Search for the cell housing the specified text and yield its [x, y] center coordinate. 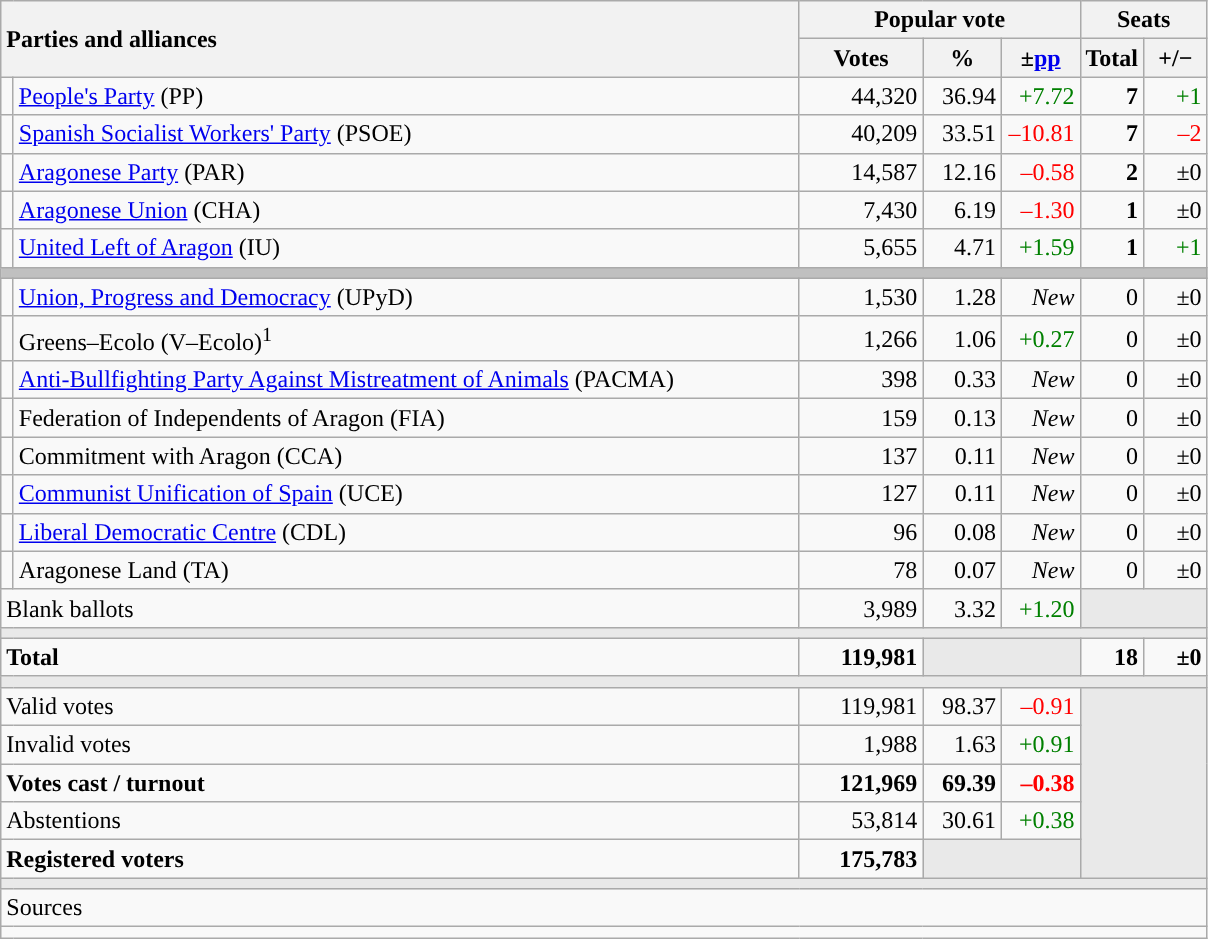
175,783 [861, 859]
Communist Unification of Spain (UCE) [406, 494]
Valid votes [400, 706]
1.06 [962, 338]
5,655 [861, 248]
1.63 [962, 745]
+0.27 [1040, 338]
Registered voters [400, 859]
Liberal Democratic Centre (CDL) [406, 532]
Parties and alliances [400, 39]
40,209 [861, 134]
Union, Progress and Democracy (UPyD) [406, 297]
44,320 [861, 96]
–0.58 [1040, 172]
2 [1112, 172]
+1.20 [1040, 608]
4.71 [962, 248]
137 [861, 456]
–0.91 [1040, 706]
Anti-Bullfighting Party Against Mistreatment of Animals (PACMA) [406, 380]
+0.38 [1040, 821]
Federation of Independents of Aragon (FIA) [406, 418]
Votes cast / turnout [400, 783]
0.33 [962, 380]
+/− [1176, 58]
96 [861, 532]
Spanish Socialist Workers' Party (PSOE) [406, 134]
127 [861, 494]
12.16 [962, 172]
–10.81 [1040, 134]
–1.30 [1040, 210]
±pp [1040, 58]
Aragonese Union (CHA) [406, 210]
14,587 [861, 172]
33.51 [962, 134]
30.61 [962, 821]
+0.91 [1040, 745]
121,969 [861, 783]
1,988 [861, 745]
18 [1112, 657]
–0.38 [1040, 783]
0.07 [962, 570]
53,814 [861, 821]
6.19 [962, 210]
Commitment with Aragon (CCA) [406, 456]
Popular vote [940, 20]
–2 [1176, 134]
Invalid votes [400, 745]
Blank ballots [400, 608]
Sources [604, 908]
0.08 [962, 532]
3.32 [962, 608]
7,430 [861, 210]
Aragonese Land (TA) [406, 570]
398 [861, 380]
0.13 [962, 418]
Aragonese Party (PAR) [406, 172]
36.94 [962, 96]
1.28 [962, 297]
United Left of Aragon (IU) [406, 248]
69.39 [962, 783]
1,530 [861, 297]
78 [861, 570]
Greens–Ecolo (V–Ecolo)1 [406, 338]
+1.59 [1040, 248]
1,266 [861, 338]
159 [861, 418]
% [962, 58]
People's Party (PP) [406, 96]
Abstentions [400, 821]
98.37 [962, 706]
+7.72 [1040, 96]
Votes [861, 58]
Seats [1144, 20]
3,989 [861, 608]
